From the cell containing the given text, extract its center point as (X, Y) coordinate. 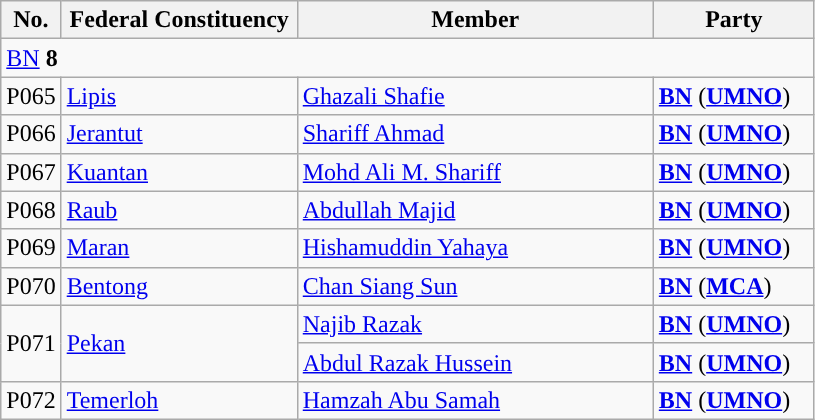
P067 (31, 172)
P068 (31, 210)
Federal Constituency (179, 20)
Raub (179, 210)
Abdul Razak Hussein (475, 362)
Kuantan (179, 172)
Bentong (179, 286)
Mohd Ali M. Shariff (475, 172)
BN (MCA) (734, 286)
Abdullah Majid (475, 210)
Party (734, 20)
P072 (31, 400)
BN 8 (408, 58)
No. (31, 20)
Member (475, 20)
Chan Siang Sun (475, 286)
Najib Razak (475, 324)
Shariff Ahmad (475, 134)
P065 (31, 96)
Lipis (179, 96)
Hamzah Abu Samah (475, 400)
Jerantut (179, 134)
P069 (31, 248)
Hishamuddin Yahaya (475, 248)
Pekan (179, 343)
P066 (31, 134)
P070 (31, 286)
Maran (179, 248)
Ghazali Shafie (475, 96)
P071 (31, 343)
Temerloh (179, 400)
